Extract the (x, y) coordinate from the center of the cell holding the provided text.  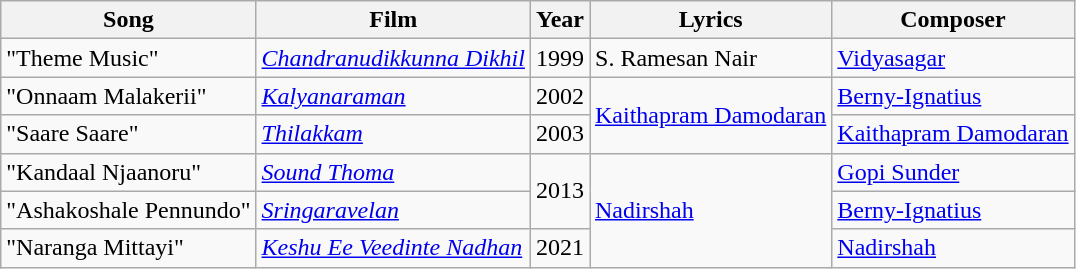
Sound Thoma (393, 172)
Lyrics (711, 20)
Composer (953, 20)
"Ashakoshale Pennundo" (128, 210)
"Theme Music" (128, 58)
Chandranudikkunna Dikhil (393, 58)
Thilakkam (393, 134)
Kalyanaraman (393, 96)
2003 (560, 134)
Year (560, 20)
Vidyasagar (953, 58)
2021 (560, 248)
"Onnaam Malakerii" (128, 96)
2002 (560, 96)
"Saare Saare" (128, 134)
Gopi Sunder (953, 172)
"Naranga Mittayi" (128, 248)
S. Ramesan Nair (711, 58)
Sringaravelan (393, 210)
Song (128, 20)
"Kandaal Njaanoru" (128, 172)
Keshu Ee Veedinte Nadhan (393, 248)
1999 (560, 58)
Film (393, 20)
2013 (560, 191)
